From the cell containing the given text, extract its center point as (x, y) coordinate. 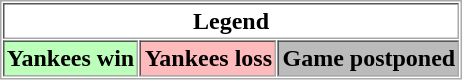
Game postponed (369, 58)
Yankees loss (208, 58)
Yankees win (70, 58)
Legend (230, 21)
